Identify which cell holds the provided text, then report its (X, Y) central coordinate. 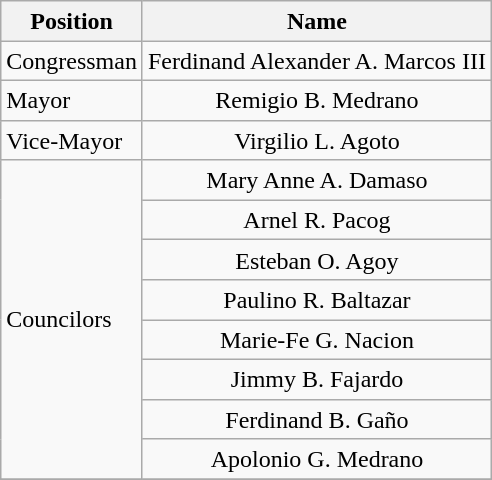
Mary Anne A. Damaso (316, 180)
Paulino R. Baltazar (316, 300)
Esteban O. Agoy (316, 260)
Vice-Mayor (72, 140)
Virgilio L. Agoto (316, 140)
Ferdinand Alexander A. Marcos III (316, 61)
Mayor (72, 100)
Apolonio G. Medrano (316, 459)
Position (72, 21)
Councilors (72, 320)
Remigio B. Medrano (316, 100)
Jimmy B. Fajardo (316, 379)
Congressman (72, 61)
Arnel R. Pacog (316, 220)
Name (316, 21)
Marie-Fe G. Nacion (316, 340)
Ferdinand B. Gaño (316, 419)
